Provide the (X, Y) coordinate of the cell's center where the given text is located.  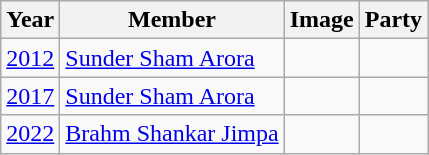
Member (172, 20)
Brahm Shankar Jimpa (172, 134)
Year (30, 20)
2022 (30, 134)
2017 (30, 96)
Party (393, 20)
Image (322, 20)
2012 (30, 58)
